Return [x, y] of the center of cell containing provided text 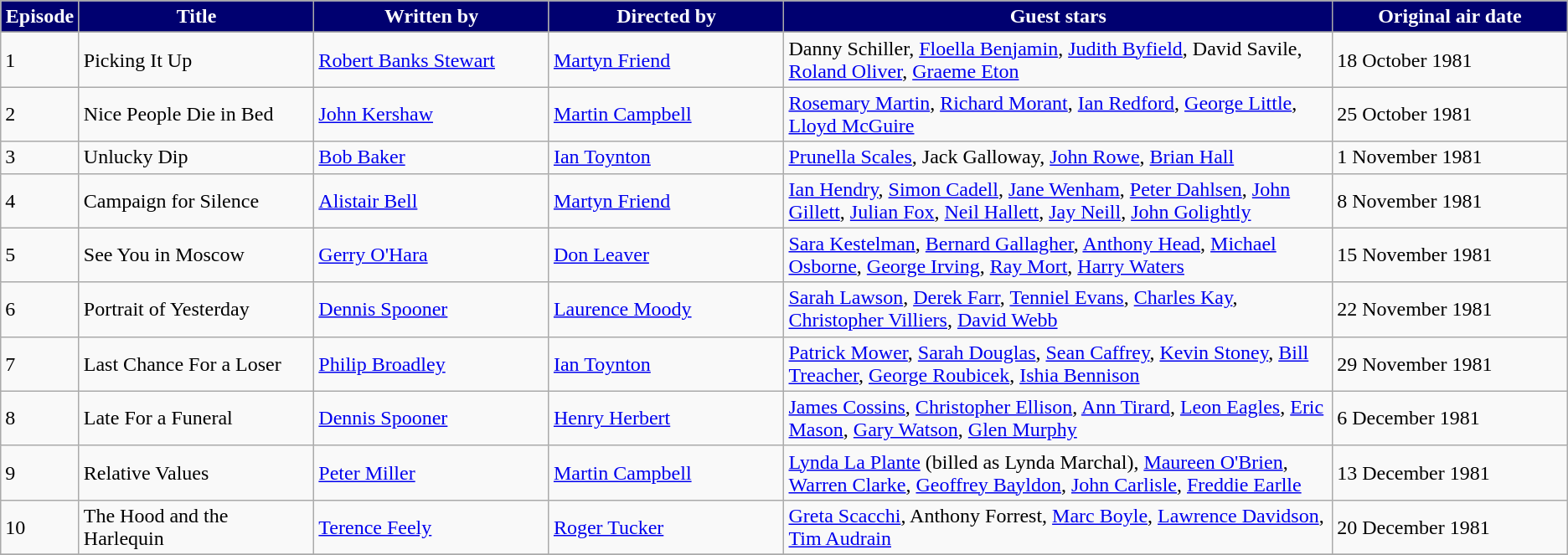
8 November 1981 [1451, 201]
Original air date [1451, 17]
Don Leaver [667, 254]
James Cossins, Christopher Ellison, Ann Tirard, Leon Eagles, Eric Mason, Gary Watson, Glen Murphy [1059, 419]
Portrait of Yesterday [196, 310]
The Hood and the Harlequin [196, 527]
Bob Baker [432, 157]
22 November 1981 [1451, 310]
15 November 1981 [1451, 254]
18 October 1981 [1451, 60]
Alistair Bell [432, 201]
8 [40, 419]
1 [40, 60]
4 [40, 201]
Picking It Up [196, 60]
Late For a Funeral [196, 419]
Written by [432, 17]
5 [40, 254]
13 December 1981 [1451, 472]
Ian Hendry, Simon Cadell, Jane Wenham, Peter Dahlsen, John Gillett, Julian Fox, Neil Hallett, Jay Neill, John Golightly [1059, 201]
3 [40, 157]
Directed by [667, 17]
Episode [40, 17]
Terence Feely [432, 527]
Guest stars [1059, 17]
Sara Kestelman, Bernard Gallagher, Anthony Head, Michael Osborne, George Irving, Ray Mort, Harry Waters [1059, 254]
Robert Banks Stewart [432, 60]
Patrick Mower, Sarah Douglas, Sean Caffrey, Kevin Stoney, Bill Treacher, George Roubicek, Ishia Bennison [1059, 363]
7 [40, 363]
See You in Moscow [196, 254]
Lynda La Plante (billed as Lynda Marchal), Maureen O'Brien, Warren Clarke, Geoffrey Bayldon, John Carlisle, Freddie Earlle [1059, 472]
Prunella Scales, Jack Galloway, John Rowe, Brian Hall [1059, 157]
9 [40, 472]
Rosemary Martin, Richard Morant, Ian Redford, George Little, Lloyd McGuire [1059, 114]
20 December 1981 [1451, 527]
Relative Values [196, 472]
Peter Miller [432, 472]
Sarah Lawson, Derek Farr, Tenniel Evans, Charles Kay, Christopher Villiers, David Webb [1059, 310]
Danny Schiller, Floella Benjamin, Judith Byfield, David Savile, Roland Oliver, Graeme Eton [1059, 60]
29 November 1981 [1451, 363]
Campaign for Silence [196, 201]
Greta Scacchi, Anthony Forrest, Marc Boyle, Lawrence Davidson, Tim Audrain [1059, 527]
Gerry O'Hara [432, 254]
Laurence Moody [667, 310]
6 [40, 310]
10 [40, 527]
Roger Tucker [667, 527]
Title [196, 17]
Last Chance For a Loser [196, 363]
Philip Broadley [432, 363]
John Kershaw [432, 114]
25 October 1981 [1451, 114]
6 December 1981 [1451, 419]
1 November 1981 [1451, 157]
Henry Herbert [667, 419]
Unlucky Dip [196, 157]
2 [40, 114]
Nice People Die in Bed [196, 114]
